Extract the [x, y] coordinate from the center of the cell holding the provided text.  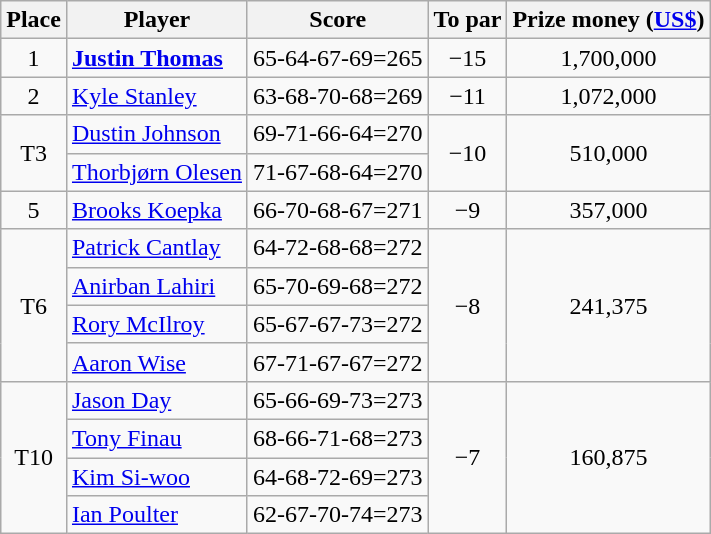
1,700,000 [608, 58]
71-67-68-64=270 [338, 172]
Justin Thomas [156, 58]
357,000 [608, 210]
63-68-70-68=269 [338, 96]
Kim Si-woo [156, 477]
241,375 [608, 305]
2 [34, 96]
Player [156, 20]
160,875 [608, 457]
1 [34, 58]
−9 [468, 210]
65-66-69-73=273 [338, 400]
Place [34, 20]
66-70-68-67=271 [338, 210]
68-66-71-68=273 [338, 438]
To par [468, 20]
−11 [468, 96]
67-71-67-67=272 [338, 362]
−7 [468, 457]
T3 [34, 153]
Prize money (US$) [608, 20]
−10 [468, 153]
65-70-69-68=272 [338, 286]
69-71-66-64=270 [338, 134]
Ian Poulter [156, 515]
Tony Finau [156, 438]
62-67-70-74=273 [338, 515]
Rory McIlroy [156, 324]
Jason Day [156, 400]
−8 [468, 305]
1,072,000 [608, 96]
Thorbjørn Olesen [156, 172]
T6 [34, 305]
Patrick Cantlay [156, 248]
Kyle Stanley [156, 96]
65-64-67-69=265 [338, 58]
−15 [468, 58]
510,000 [608, 153]
Dustin Johnson [156, 134]
65-67-67-73=272 [338, 324]
Brooks Koepka [156, 210]
Score [338, 20]
64-72-68-68=272 [338, 248]
Anirban Lahiri [156, 286]
Aaron Wise [156, 362]
5 [34, 210]
64-68-72-69=273 [338, 477]
T10 [34, 457]
